Determine the [X, Y] coordinate at the center of the cell enclosing the given text.  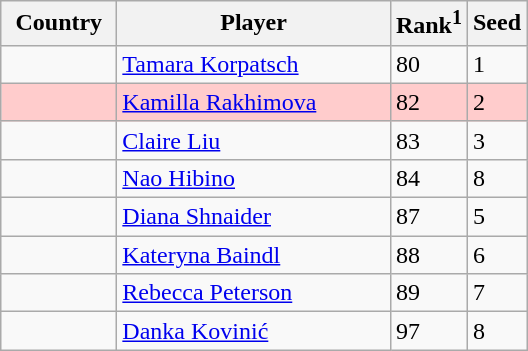
Claire Liu [254, 140]
Kateryna Baindl [254, 255]
83 [428, 140]
2 [496, 102]
7 [496, 293]
Seed [496, 24]
5 [496, 217]
89 [428, 293]
3 [496, 140]
80 [428, 64]
84 [428, 178]
Nao Hibino [254, 178]
6 [496, 255]
Danka Kovinić [254, 331]
Rebecca Peterson [254, 293]
Tamara Korpatsch [254, 64]
1 [496, 64]
87 [428, 217]
82 [428, 102]
88 [428, 255]
Country [59, 24]
Kamilla Rakhimova [254, 102]
Diana Shnaider [254, 217]
97 [428, 331]
Player [254, 24]
Rank1 [428, 24]
